Scan for the cell matching the given text and deliver its (X, Y) coordinate at center. 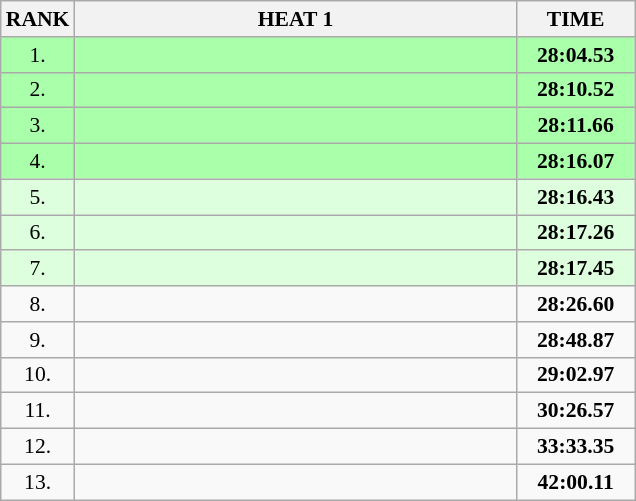
5. (38, 197)
8. (38, 304)
28:11.66 (576, 126)
1. (38, 55)
33:33.35 (576, 447)
4. (38, 162)
3. (38, 126)
28:17.26 (576, 233)
29:02.97 (576, 375)
28:17.45 (576, 269)
28:26.60 (576, 304)
28:16.07 (576, 162)
TIME (576, 19)
7. (38, 269)
10. (38, 375)
12. (38, 447)
11. (38, 411)
28:16.43 (576, 197)
28:48.87 (576, 340)
13. (38, 482)
30:26.57 (576, 411)
RANK (38, 19)
2. (38, 90)
6. (38, 233)
28:04.53 (576, 55)
HEAT 1 (295, 19)
9. (38, 340)
28:10.52 (576, 90)
42:00.11 (576, 482)
